Capture the cell that displays the provided text and extract its [X, Y] central coordinate. 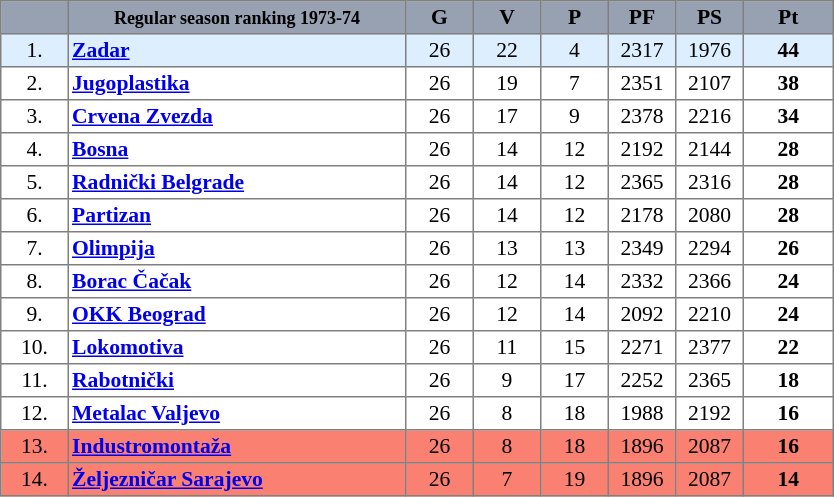
V [507, 18]
2216 [710, 116]
Radnički Belgrade [237, 182]
6. [35, 216]
2349 [642, 248]
11. [35, 380]
2378 [642, 116]
PF [642, 18]
4 [575, 50]
2210 [710, 314]
2351 [642, 84]
Lokomotiva [237, 348]
G [440, 18]
2107 [710, 84]
P [575, 18]
2377 [710, 348]
1976 [710, 50]
34 [788, 116]
1. [35, 50]
Rabotnički [237, 380]
Jugoplastika [237, 84]
15 [575, 348]
2144 [710, 150]
14. [35, 480]
2317 [642, 50]
2. [35, 84]
10. [35, 348]
Regular season ranking 1973-74 [237, 18]
38 [788, 84]
2332 [642, 282]
44 [788, 50]
Borac Čačak [237, 282]
12. [35, 414]
Crvena Zvezda [237, 116]
Industromontaža [237, 446]
Pt [788, 18]
11 [507, 348]
2092 [642, 314]
2252 [642, 380]
2178 [642, 216]
2316 [710, 182]
8. [35, 282]
Metalac Valjevo [237, 414]
2271 [642, 348]
Bosna [237, 150]
13. [35, 446]
Zadar [237, 50]
4. [35, 150]
OKK Beograd [237, 314]
7. [35, 248]
3. [35, 116]
2080 [710, 216]
Željezničar Sarajevo [237, 480]
2294 [710, 248]
Olimpija [237, 248]
Partizan [237, 216]
9. [35, 314]
2366 [710, 282]
PS [710, 18]
1988 [642, 414]
5. [35, 182]
